Detect which cell encompasses the target text, then output its (x, y) center coordinate. 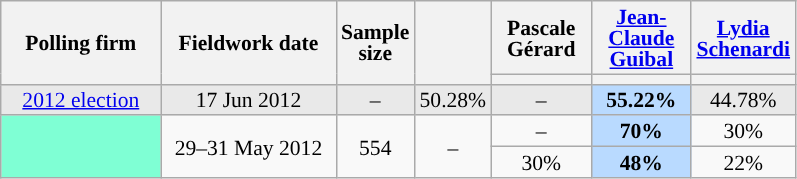
55.22% (641, 100)
Lydia Schenardi (743, 38)
17 Jun 2012 (248, 100)
Pascale Gérard (541, 38)
Samplesize (375, 42)
29–31 May 2012 (248, 147)
Fieldwork date (248, 42)
Polling firm (81, 42)
Jean-Claude Guibal (641, 38)
48% (641, 162)
44.78% (743, 100)
554 (375, 147)
70% (641, 132)
50.28% (452, 100)
22% (743, 162)
2012 election (81, 100)
